Return the [X, Y] coordinate for the center point of the cell that contains the specified text.  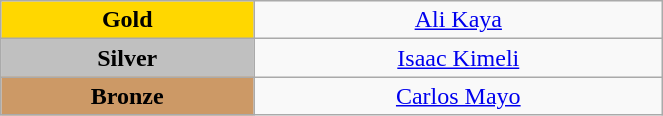
Isaac Kimeli [458, 58]
Silver [128, 58]
Bronze [128, 96]
Gold [128, 20]
Carlos Mayo [458, 96]
Ali Kaya [458, 20]
